Detect which cell encompasses the target text, then output its (x, y) center coordinate. 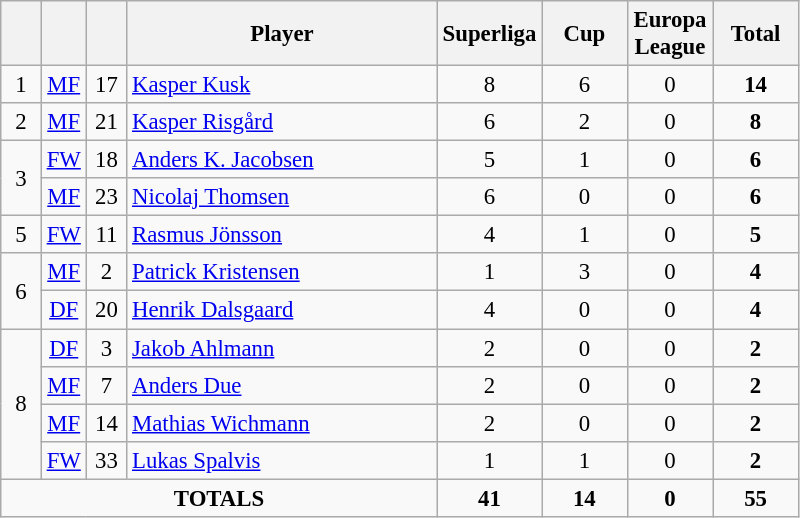
Superliga (489, 34)
Henrik Dalsgaard (282, 310)
11 (106, 235)
Jakob Ahlmann (282, 348)
Rasmus Jönsson (282, 235)
Anders Due (282, 385)
TOTALS (220, 498)
33 (106, 460)
Anders K. Jacobsen (282, 160)
21 (106, 122)
Total (756, 34)
Nicolaj Thomsen (282, 197)
7 (106, 385)
Kasper Kusk (282, 85)
55 (756, 498)
Player (282, 34)
20 (106, 310)
Mathias Wichmann (282, 423)
Patrick Kristensen (282, 273)
17 (106, 85)
Cup (585, 34)
Lukas Spalvis (282, 460)
Europa League (670, 34)
41 (489, 498)
18 (106, 160)
23 (106, 197)
Kasper Risgård (282, 122)
